Capture the cell that displays the provided text and extract its [X, Y] central coordinate. 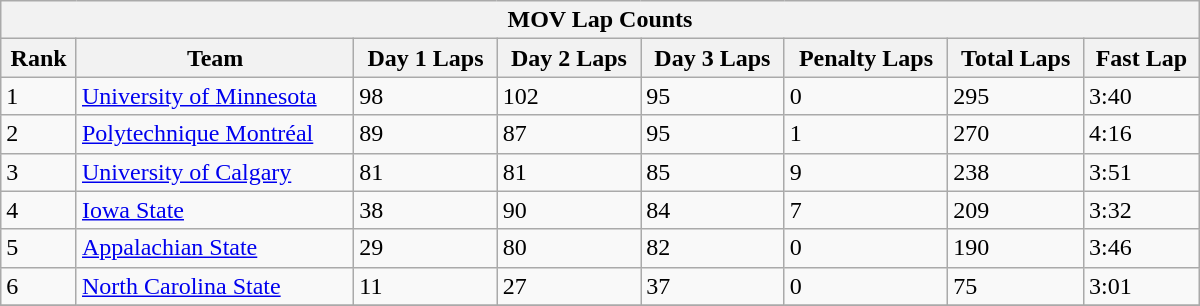
Penalty Laps [866, 58]
University of Calgary [214, 172]
Polytechnique Montréal [214, 134]
75 [1016, 286]
Iowa State [214, 210]
85 [712, 172]
29 [426, 248]
3:32 [1142, 210]
3:51 [1142, 172]
3:01 [1142, 286]
89 [426, 134]
84 [712, 210]
4 [39, 210]
87 [568, 134]
Team [214, 58]
27 [568, 286]
190 [1016, 248]
3 [39, 172]
4:16 [1142, 134]
Day 2 Laps [568, 58]
3:46 [1142, 248]
11 [426, 286]
Day 1 Laps [426, 58]
238 [1016, 172]
Day 3 Laps [712, 58]
98 [426, 96]
Total Laps [1016, 58]
270 [1016, 134]
102 [568, 96]
Fast Lap [1142, 58]
82 [712, 248]
5 [39, 248]
University of Minnesota [214, 96]
7 [866, 210]
295 [1016, 96]
6 [39, 286]
Appalachian State [214, 248]
9 [866, 172]
Rank [39, 58]
80 [568, 248]
37 [712, 286]
3:40 [1142, 96]
209 [1016, 210]
North Carolina State [214, 286]
90 [568, 210]
MOV Lap Counts [600, 20]
2 [39, 134]
38 [426, 210]
